Return [X, Y] of the center of cell containing provided text 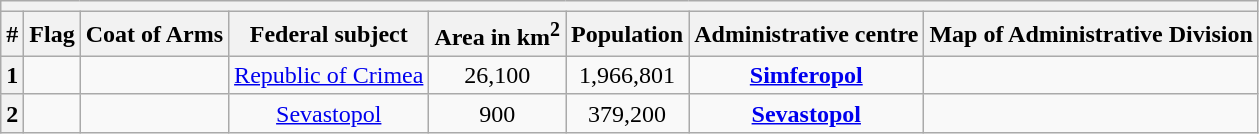
Republic of Crimea [329, 75]
1,966,801 [628, 75]
Administrative centre [806, 34]
2 [12, 113]
Federal subject [329, 34]
900 [498, 113]
Map of Administrative Division [1091, 34]
Simferopol [806, 75]
26,100 [498, 75]
Area in km2 [498, 34]
Coat of Arms [154, 34]
379,200 [628, 113]
# [12, 34]
Population [628, 34]
Flag [52, 34]
1 [12, 75]
